Determine the (X, Y) coordinate at the center of the cell enclosing the given text.  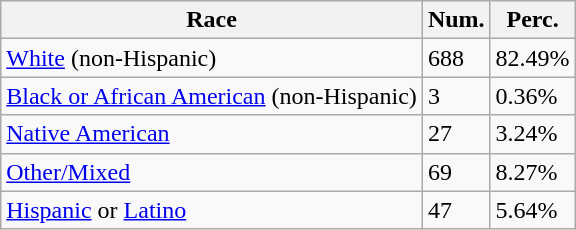
Num. (456, 20)
8.27% (532, 172)
0.36% (532, 96)
69 (456, 172)
5.64% (532, 210)
47 (456, 210)
Hispanic or Latino (212, 210)
Native American (212, 134)
Perc. (532, 20)
3 (456, 96)
Other/Mixed (212, 172)
Race (212, 20)
688 (456, 58)
3.24% (532, 134)
Black or African American (non-Hispanic) (212, 96)
27 (456, 134)
82.49% (532, 58)
White (non-Hispanic) (212, 58)
